Return the (X, Y) coordinate for the center point of the cell that contains the specified text.  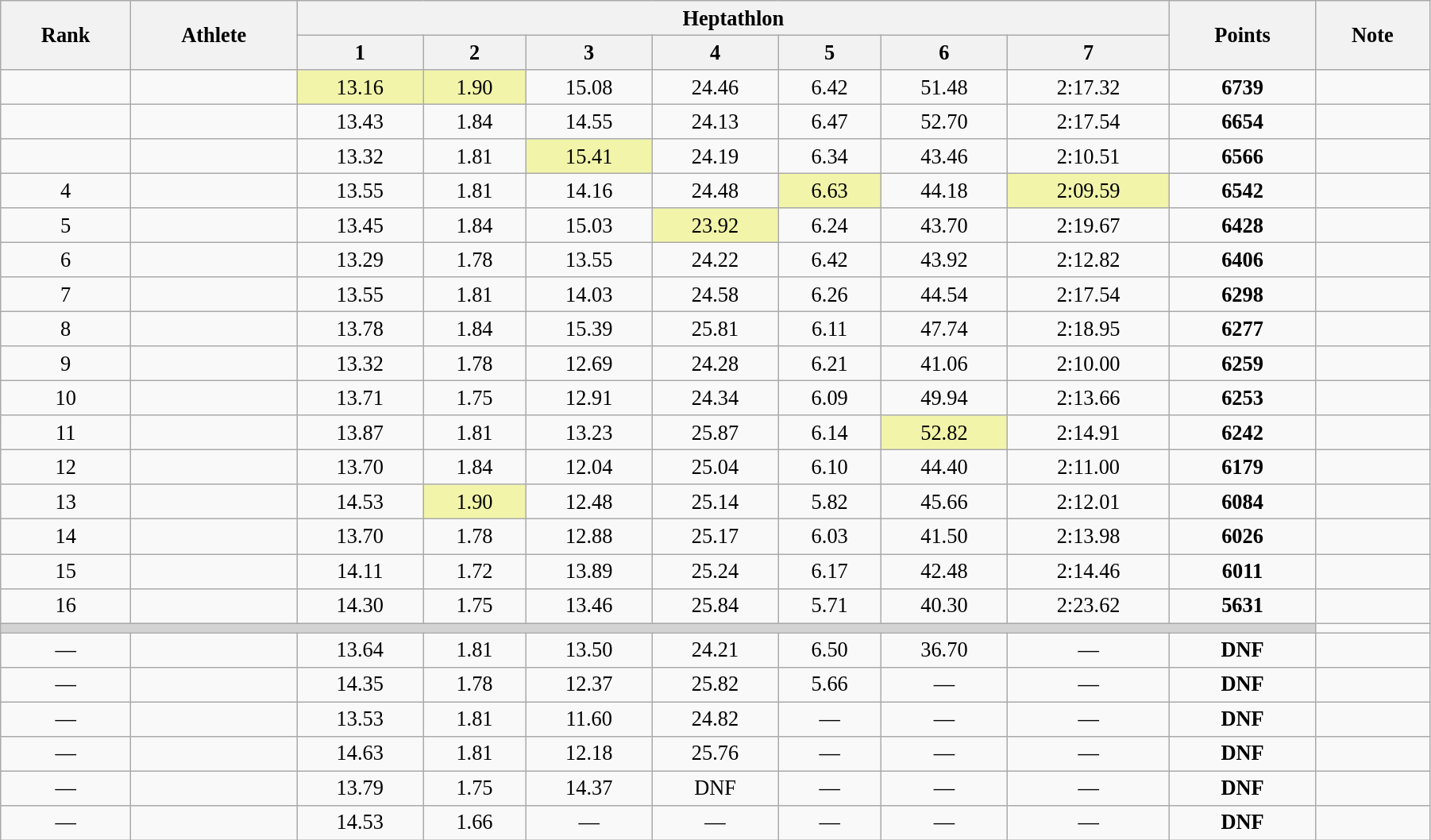
40.30 (943, 606)
14.35 (361, 684)
49.94 (943, 398)
6428 (1242, 225)
9 (66, 364)
2:09.59 (1088, 191)
14.63 (361, 753)
6.34 (830, 156)
43.46 (943, 156)
12.69 (589, 364)
2:19.67 (1088, 225)
25.24 (715, 571)
12.91 (589, 398)
13.89 (589, 571)
6.24 (830, 225)
36.70 (943, 649)
6.14 (830, 433)
6654 (1242, 121)
24.19 (715, 156)
25.14 (715, 502)
44.40 (943, 467)
2 (475, 52)
Athlete (214, 35)
13.16 (361, 87)
14.16 (589, 191)
13.64 (361, 649)
Heptathlon (734, 17)
41.50 (943, 537)
24.28 (715, 364)
42.48 (943, 571)
6.47 (830, 121)
6026 (1242, 537)
6259 (1242, 364)
12.18 (589, 753)
25.76 (715, 753)
6084 (1242, 502)
47.74 (943, 329)
13.53 (361, 719)
5.82 (830, 502)
6.03 (830, 537)
2:10.51 (1088, 156)
2:11.00 (1088, 467)
25.04 (715, 467)
15.03 (589, 225)
2:17.32 (1088, 87)
24.48 (715, 191)
13.45 (361, 225)
6253 (1242, 398)
12 (66, 467)
2:23.62 (1088, 606)
12.48 (589, 502)
52.82 (943, 433)
Note (1372, 35)
6.11 (830, 329)
13.46 (589, 606)
25.87 (715, 433)
14 (66, 537)
12.88 (589, 537)
43.70 (943, 225)
14.03 (589, 295)
13.78 (361, 329)
24.22 (715, 260)
2:12.82 (1088, 260)
2:18.95 (1088, 329)
44.18 (943, 191)
41.06 (943, 364)
6.09 (830, 398)
6739 (1242, 87)
15.39 (589, 329)
13.23 (589, 433)
25.84 (715, 606)
Points (1242, 35)
6542 (1242, 191)
3 (589, 52)
24.82 (715, 719)
11.60 (589, 719)
14.11 (361, 571)
13.43 (361, 121)
25.17 (715, 537)
11 (66, 433)
1 (361, 52)
25.81 (715, 329)
24.13 (715, 121)
24.21 (715, 649)
14.30 (361, 606)
13.29 (361, 260)
44.54 (943, 295)
2:13.66 (1088, 398)
15.41 (589, 156)
12.37 (589, 684)
12.04 (589, 467)
6277 (1242, 329)
6566 (1242, 156)
6.10 (830, 467)
52.70 (943, 121)
6179 (1242, 467)
6406 (1242, 260)
2:13.98 (1088, 537)
2:12.01 (1088, 502)
2:14.46 (1088, 571)
6.63 (830, 191)
10 (66, 398)
1.66 (475, 823)
24.58 (715, 295)
13.71 (361, 398)
6.17 (830, 571)
15.08 (589, 87)
1.72 (475, 571)
6.21 (830, 364)
15 (66, 571)
5.71 (830, 606)
14.55 (589, 121)
51.48 (943, 87)
13.79 (361, 788)
24.34 (715, 398)
2:14.91 (1088, 433)
6011 (1242, 571)
6.26 (830, 295)
13 (66, 502)
16 (66, 606)
8 (66, 329)
5.66 (830, 684)
Rank (66, 35)
43.92 (943, 260)
25.82 (715, 684)
5631 (1242, 606)
13.50 (589, 649)
6.50 (830, 649)
24.46 (715, 87)
6242 (1242, 433)
6298 (1242, 295)
45.66 (943, 502)
2:10.00 (1088, 364)
23.92 (715, 225)
14.37 (589, 788)
13.87 (361, 433)
